Return the [x, y] coordinate for the center point of the cell that contains the specified text.  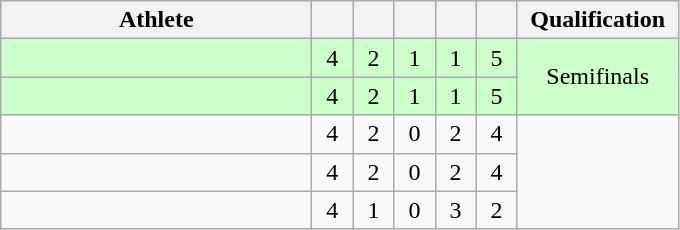
Qualification [598, 20]
Athlete [156, 20]
3 [456, 210]
Semifinals [598, 77]
